Extract the (X, Y) coordinate from the center of the cell holding the provided text.  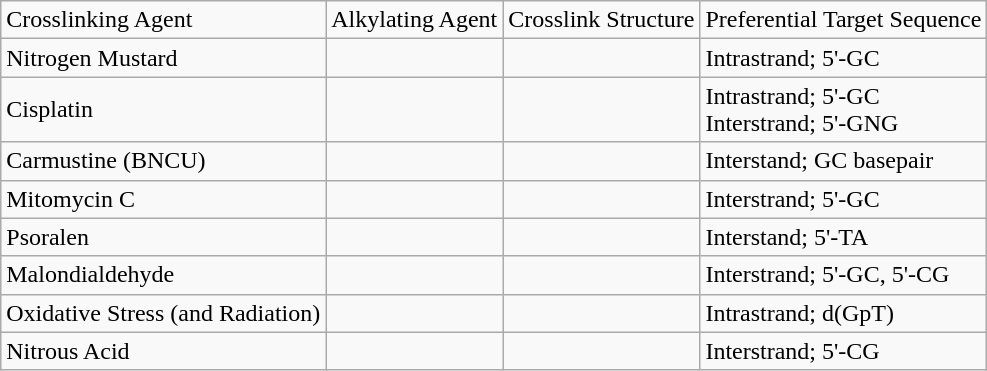
Mitomycin C (164, 199)
Cisplatin (164, 110)
Nitrous Acid (164, 351)
Crosslink Structure (602, 20)
Intrastrand; d(GpT) (844, 313)
Nitrogen Mustard (164, 58)
Alkylating Agent (414, 20)
Carmustine (BNCU) (164, 161)
Interstand; GC basepair (844, 161)
Malondialdehyde (164, 275)
Preferential Target Sequence (844, 20)
Interstrand; 5'-GC (844, 199)
Interstrand; 5'-CG (844, 351)
Intrastrand; 5'-GC (844, 58)
Interstand; 5'-TA (844, 237)
Psoralen (164, 237)
Interstrand; 5'-GC, 5'-CG (844, 275)
Oxidative Stress (and Radiation) (164, 313)
Crosslinking Agent (164, 20)
Intrastrand; 5'-GCInterstrand; 5'-GNG (844, 110)
